Extract the (X, Y) coordinate from the center of the cell holding the provided text.  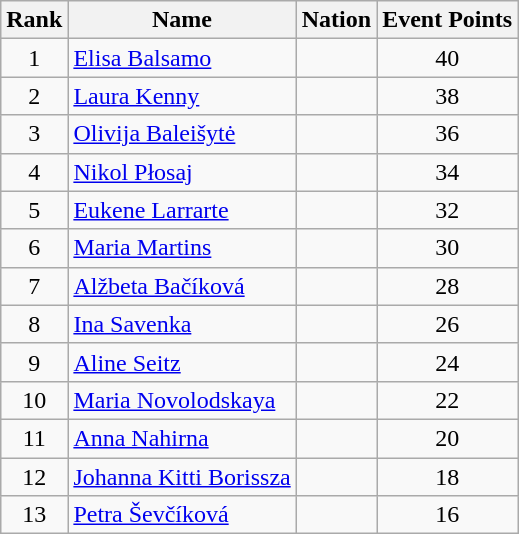
Aline Seitz (182, 362)
Elisa Balsamo (182, 58)
28 (448, 286)
Eukene Larrarte (182, 210)
Maria Novolodskaya (182, 400)
Nation (336, 20)
8 (34, 324)
11 (34, 438)
Johanna Kitti Borissza (182, 477)
3 (34, 134)
18 (448, 477)
5 (34, 210)
Ina Savenka (182, 324)
26 (448, 324)
Maria Martins (182, 248)
16 (448, 515)
12 (34, 477)
Nikol Płosaj (182, 172)
7 (34, 286)
Rank (34, 20)
32 (448, 210)
2 (34, 96)
34 (448, 172)
Petra Ševčíková (182, 515)
4 (34, 172)
20 (448, 438)
Alžbeta Bačíková (182, 286)
38 (448, 96)
36 (448, 134)
1 (34, 58)
Olivija Baleišytė (182, 134)
Laura Kenny (182, 96)
9 (34, 362)
Event Points (448, 20)
24 (448, 362)
13 (34, 515)
30 (448, 248)
6 (34, 248)
22 (448, 400)
Name (182, 20)
Anna Nahirna (182, 438)
10 (34, 400)
40 (448, 58)
